Pinpoint the cell where the given text exists, returning its (x, y) midpoint coordinate. 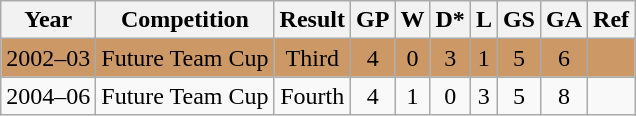
8 (564, 96)
2002–03 (48, 58)
D* (450, 20)
Third (312, 58)
GP (372, 20)
GS (518, 20)
2004–06 (48, 96)
GA (564, 20)
Competition (185, 20)
Result (312, 20)
L (484, 20)
W (412, 20)
Year (48, 20)
Fourth (312, 96)
6 (564, 58)
Ref (612, 20)
